Search for the cell housing the specified text and yield its (X, Y) center coordinate. 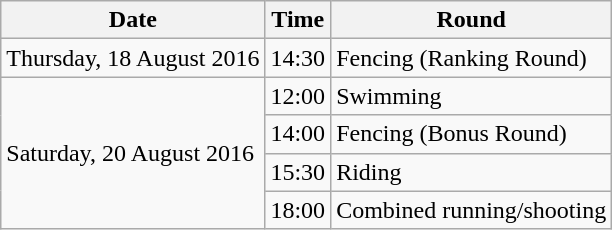
Saturday, 20 August 2016 (133, 153)
18:00 (298, 210)
14:00 (298, 134)
Riding (472, 172)
Fencing (Ranking Round) (472, 58)
Combined running/shooting (472, 210)
Date (133, 20)
Thursday, 18 August 2016 (133, 58)
14:30 (298, 58)
Time (298, 20)
12:00 (298, 96)
Swimming (472, 96)
Round (472, 20)
Fencing (Bonus Round) (472, 134)
15:30 (298, 172)
